Detect which cell encompasses the target text, then output its [x, y] center coordinate. 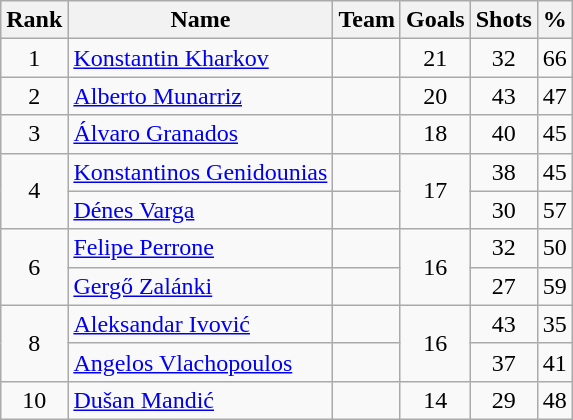
38 [504, 172]
37 [504, 362]
30 [504, 210]
Felipe Perrone [200, 248]
21 [435, 58]
Team [367, 20]
% [554, 20]
66 [554, 58]
8 [34, 343]
20 [435, 96]
Dušan Mandić [200, 400]
1 [34, 58]
Konstantin Kharkov [200, 58]
48 [554, 400]
14 [435, 400]
50 [554, 248]
59 [554, 286]
18 [435, 134]
Dénes Varga [200, 210]
57 [554, 210]
47 [554, 96]
4 [34, 191]
Goals [435, 20]
Konstantinos Genidounias [200, 172]
40 [504, 134]
6 [34, 267]
2 [34, 96]
Name [200, 20]
10 [34, 400]
Angelos Vlachopoulos [200, 362]
Aleksandar Ivović [200, 324]
Alberto Munarriz [200, 96]
29 [504, 400]
27 [504, 286]
Gergő Zalánki [200, 286]
Shots [504, 20]
3 [34, 134]
Álvaro Granados [200, 134]
35 [554, 324]
Rank [34, 20]
41 [554, 362]
17 [435, 191]
